Scan for the cell matching the given text and deliver its (X, Y) coordinate at center. 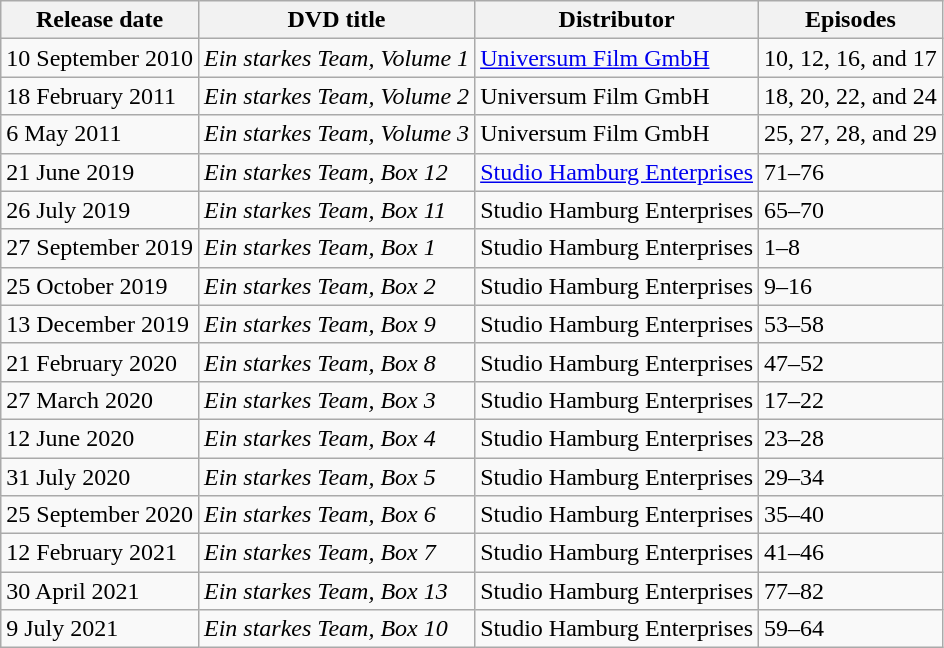
10, 12, 16, and 17 (851, 58)
25, 27, 28, and 29 (851, 134)
12 February 2021 (100, 553)
18 February 2011 (100, 96)
Ein starkes Team, Box 5 (336, 477)
27 September 2019 (100, 248)
Episodes (851, 20)
9 July 2021 (100, 629)
1–8 (851, 248)
25 September 2020 (100, 515)
Ein starkes Team, Box 1 (336, 248)
Ein starkes Team, Box 9 (336, 324)
10 September 2010 (100, 58)
31 July 2020 (100, 477)
18, 20, 22, and 24 (851, 96)
77–82 (851, 591)
41–46 (851, 553)
26 July 2019 (100, 210)
Ein starkes Team, Box 8 (336, 362)
47–52 (851, 362)
30 April 2021 (100, 591)
Release date (100, 20)
21 June 2019 (100, 172)
Ein starkes Team, Box 13 (336, 591)
6 May 2011 (100, 134)
12 June 2020 (100, 438)
Ein starkes Team, Box 4 (336, 438)
21 February 2020 (100, 362)
Ein starkes Team, Box 7 (336, 553)
Ein starkes Team, Box 2 (336, 286)
9–16 (851, 286)
29–34 (851, 477)
65–70 (851, 210)
53–58 (851, 324)
Ein starkes Team, Box 6 (336, 515)
Ein starkes Team, Box 10 (336, 629)
71–76 (851, 172)
Ein starkes Team, Box 11 (336, 210)
35–40 (851, 515)
Distributor (617, 20)
17–22 (851, 400)
25 October 2019 (100, 286)
Ein starkes Team, Volume 3 (336, 134)
59–64 (851, 629)
Ein starkes Team, Volume 2 (336, 96)
23–28 (851, 438)
Ein starkes Team, Box 3 (336, 400)
Ein starkes Team, Volume 1 (336, 58)
DVD title (336, 20)
Ein starkes Team, Box 12 (336, 172)
27 March 2020 (100, 400)
13 December 2019 (100, 324)
